Return (x, y) of the center of cell containing provided text 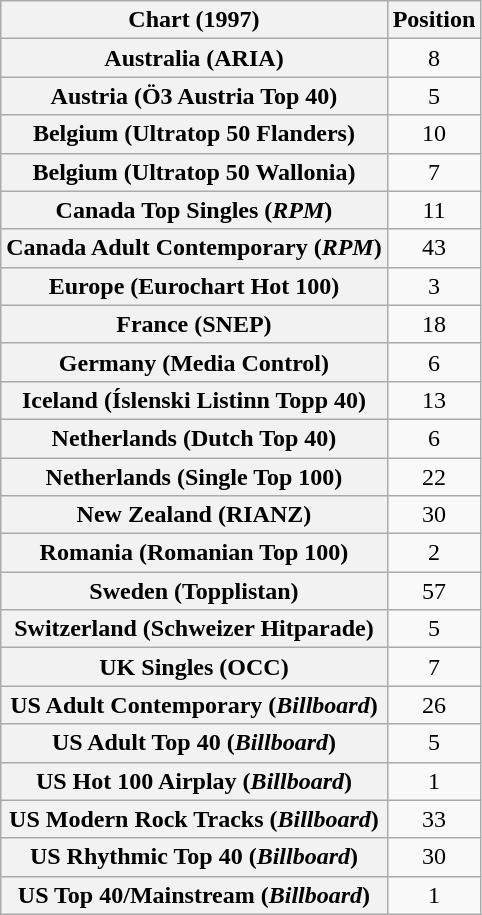
Canada Adult Contemporary (RPM) (194, 248)
Netherlands (Dutch Top 40) (194, 438)
Position (434, 20)
US Adult Contemporary (Billboard) (194, 705)
US Hot 100 Airplay (Billboard) (194, 781)
43 (434, 248)
Germany (Media Control) (194, 362)
France (SNEP) (194, 324)
11 (434, 210)
Canada Top Singles (RPM) (194, 210)
13 (434, 400)
57 (434, 591)
UK Singles (OCC) (194, 667)
Romania (Romanian Top 100) (194, 553)
22 (434, 477)
Netherlands (Single Top 100) (194, 477)
New Zealand (RIANZ) (194, 515)
Europe (Eurochart Hot 100) (194, 286)
Belgium (Ultratop 50 Wallonia) (194, 172)
US Top 40/Mainstream (Billboard) (194, 895)
Australia (ARIA) (194, 58)
Belgium (Ultratop 50 Flanders) (194, 134)
33 (434, 819)
8 (434, 58)
26 (434, 705)
Switzerland (Schweizer Hitparade) (194, 629)
Iceland (Íslenski Listinn Topp 40) (194, 400)
US Adult Top 40 (Billboard) (194, 743)
Austria (Ö3 Austria Top 40) (194, 96)
Sweden (Topplistan) (194, 591)
18 (434, 324)
10 (434, 134)
US Modern Rock Tracks (Billboard) (194, 819)
3 (434, 286)
Chart (1997) (194, 20)
US Rhythmic Top 40 (Billboard) (194, 857)
2 (434, 553)
